Provide the [x, y] coordinate of the cell's center where the given text is located.  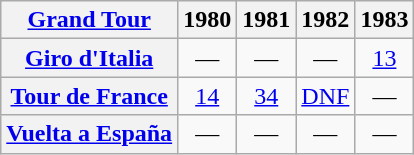
14 [208, 96]
1982 [326, 20]
Grand Tour [90, 20]
1980 [208, 20]
Vuelta a España [90, 134]
Giro d'Italia [90, 58]
DNF [326, 96]
Tour de France [90, 96]
13 [384, 58]
1981 [266, 20]
1983 [384, 20]
34 [266, 96]
